Return (x, y) of the center of cell containing provided text 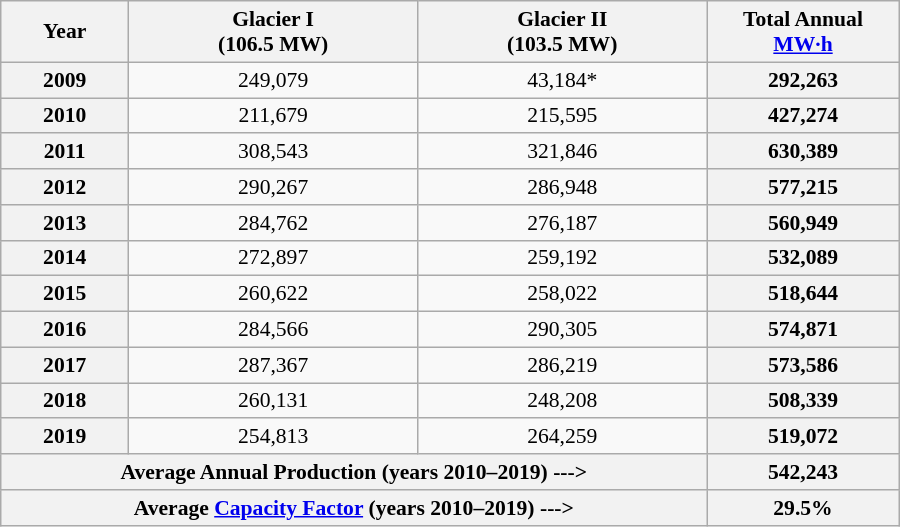
2017 (65, 365)
2009 (65, 80)
248,208 (562, 401)
Glacier I(106.5 MW) (274, 32)
518,644 (803, 294)
Total Annual MW·h (803, 32)
2011 (65, 152)
2010 (65, 116)
290,305 (562, 330)
286,948 (562, 187)
2014 (65, 258)
284,762 (274, 223)
2019 (65, 437)
215,595 (562, 116)
427,274 (803, 116)
Average Annual Production (years 2010–2019) ---> (354, 472)
508,339 (803, 401)
259,192 (562, 258)
254,813 (274, 437)
290,267 (274, 187)
519,072 (803, 437)
276,187 (562, 223)
43,184* (562, 80)
560,949 (803, 223)
286,219 (562, 365)
2013 (65, 223)
258,022 (562, 294)
211,679 (274, 116)
2012 (65, 187)
264,259 (562, 437)
321,846 (562, 152)
Year (65, 32)
284,566 (274, 330)
573,586 (803, 365)
2018 (65, 401)
308,543 (274, 152)
29.5% (803, 508)
Glacier II(103.5 MW) (562, 32)
272,897 (274, 258)
574,871 (803, 330)
2015 (65, 294)
Average Capacity Factor (years 2010–2019) ---> (354, 508)
287,367 (274, 365)
260,622 (274, 294)
542,243 (803, 472)
292,263 (803, 80)
2016 (65, 330)
260,131 (274, 401)
532,089 (803, 258)
577,215 (803, 187)
630,389 (803, 152)
249,079 (274, 80)
